Identify which cell holds the provided text, then report its [x, y] central coordinate. 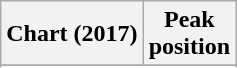
Chart (2017) [72, 34]
Peak position [189, 34]
